For the text-containing cell, return its midpoint in (x, y) coordinate format. 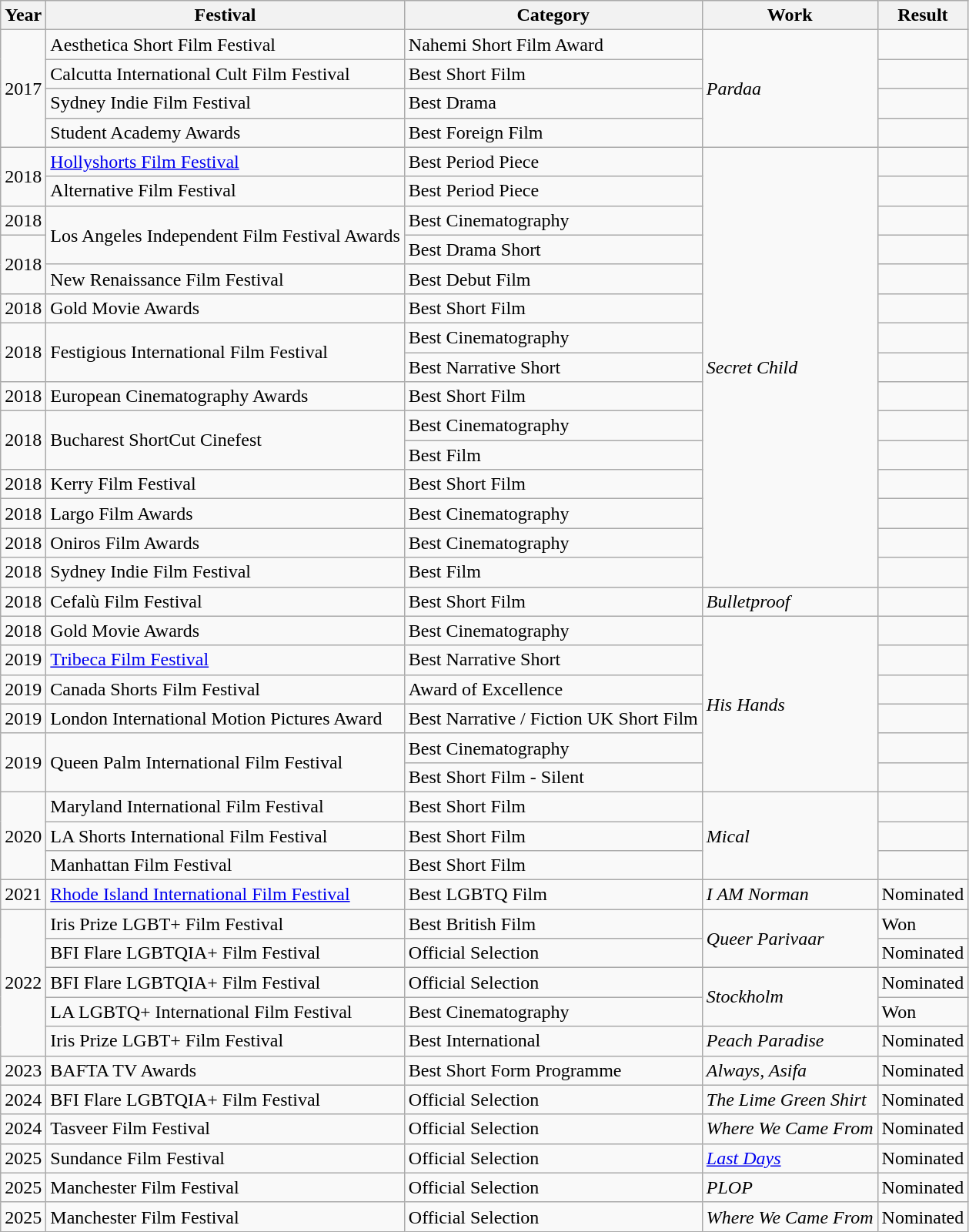
Nahemi Short Film Award (553, 45)
2020 (23, 835)
Canada Shorts Film Festival (225, 689)
Largo Film Awards (225, 514)
Bucharest ShortCut Cinefest (225, 440)
Queen Palm International Film Festival (225, 762)
2022 (23, 983)
Calcutta International Cult Film Festival (225, 74)
Student Academy Awards (225, 132)
Queer Parivaar (790, 939)
2023 (23, 1070)
PLOP (790, 1187)
Stockholm (790, 997)
2017 (23, 89)
Mical (790, 835)
Kerry Film Festival (225, 484)
New Renaissance Film Festival (225, 279)
Los Angeles Independent Film Festival Awards (225, 235)
Best Foreign Film (553, 132)
Rhode Island International Film Festival (225, 895)
Festival (225, 15)
I AM Norman (790, 895)
Hollyshorts Film Festival (225, 162)
Maryland International Film Festival (225, 806)
Best Short Form Programme (553, 1070)
LA Shorts International Film Festival (225, 835)
Best Drama (553, 103)
2021 (23, 895)
Best Debut Film (553, 279)
Year (23, 15)
Category (553, 15)
Best International (553, 1041)
Award of Excellence (553, 689)
Cefalù Film Festival (225, 601)
Manhattan Film Festival (225, 865)
Alternative Film Festival (225, 191)
Best LGBTQ Film (553, 895)
Sundance Film Festival (225, 1158)
The Lime Green Shirt (790, 1100)
Best Short Film - Silent (553, 777)
Tasveer Film Festival (225, 1129)
Result (923, 15)
Best Drama Short (553, 249)
Tribeca Film Festival (225, 660)
Bulletproof (790, 601)
European Cinematography Awards (225, 397)
His Hands (790, 704)
Best Narrative / Fiction UK Short Film (553, 718)
Last Days (790, 1158)
Secret Child (790, 367)
Festigious International Film Festival (225, 352)
Work (790, 15)
Pardaa (790, 89)
LA LGBTQ+ International Film Festival (225, 1012)
London International Motion Pictures Award (225, 718)
Oniros Film Awards (225, 543)
Peach Paradise (790, 1041)
BAFTA TV Awards (225, 1070)
Aesthetica Short Film Festival (225, 45)
Best British Film (553, 924)
Always, Asifa (790, 1070)
